Extract the [X, Y] coordinate from the center of the cell holding the provided text.  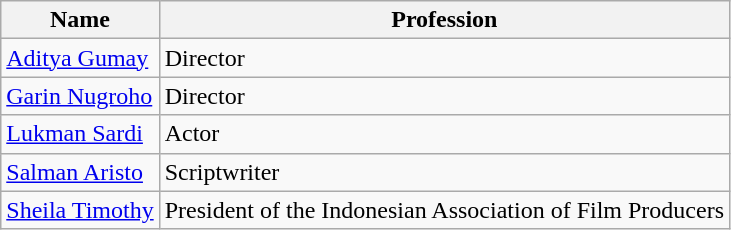
Profession [444, 20]
Sheila Timothy [80, 210]
Salman Aristo [80, 172]
Actor [444, 134]
President of the Indonesian Association of Film Producers [444, 210]
Name [80, 20]
Scriptwriter [444, 172]
Garin Nugroho [80, 96]
Lukman Sardi [80, 134]
Aditya Gumay [80, 58]
